Locate the cell with the specified text and output its (X, Y) center coordinate. 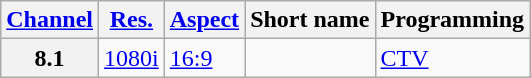
1080i (132, 58)
Channel (50, 20)
Res. (132, 20)
CTV (452, 58)
16:9 (204, 58)
Short name (310, 20)
Aspect (204, 20)
8.1 (50, 58)
Programming (452, 20)
